Return [X, Y] of the center of cell containing provided text 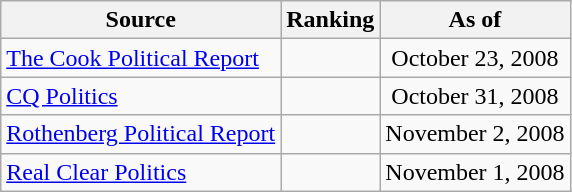
CQ Politics [141, 96]
The Cook Political Report [141, 58]
October 31, 2008 [475, 96]
November 2, 2008 [475, 134]
November 1, 2008 [475, 172]
Source [141, 20]
Ranking [330, 20]
October 23, 2008 [475, 58]
As of [475, 20]
Real Clear Politics [141, 172]
Rothenberg Political Report [141, 134]
